For the text-containing cell, return its midpoint in (x, y) coordinate format. 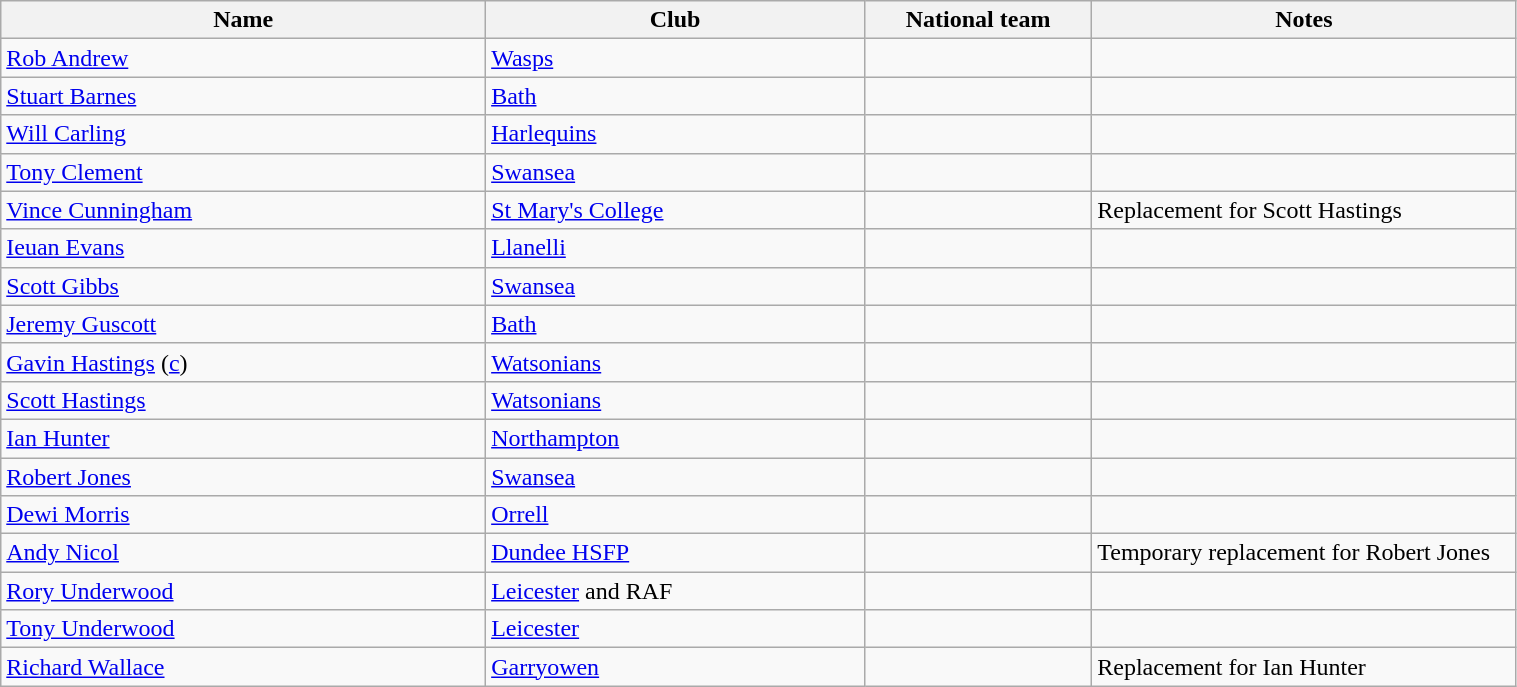
Leicester (676, 629)
Notes (1304, 20)
Replacement for Scott Hastings (1304, 210)
Gavin Hastings (c) (244, 362)
Scott Hastings (244, 400)
Club (676, 20)
Robert Jones (244, 477)
Rob Andrew (244, 58)
Garryowen (676, 667)
Richard Wallace (244, 667)
Stuart Barnes (244, 96)
Dundee HSFP (676, 553)
Wasps (676, 58)
Llanelli (676, 248)
Ian Hunter (244, 438)
Scott Gibbs (244, 286)
Tony Underwood (244, 629)
Rory Underwood (244, 591)
Tony Clement (244, 172)
Dewi Morris (244, 515)
National team (978, 20)
Will Carling (244, 134)
Name (244, 20)
Andy Nicol (244, 553)
Temporary replacement for Robert Jones (1304, 553)
Leicester and RAF (676, 591)
Harlequins (676, 134)
Ieuan Evans (244, 248)
Replacement for Ian Hunter (1304, 667)
Northampton (676, 438)
Orrell (676, 515)
St Mary's College (676, 210)
Vince Cunningham (244, 210)
Jeremy Guscott (244, 324)
